Capture the cell that displays the provided text and extract its [x, y] central coordinate. 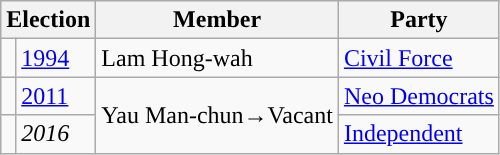
Member [218, 20]
Neo Democrats [418, 96]
Civil Force [418, 58]
Party [418, 20]
Yau Man-chun→Vacant [218, 115]
Lam Hong-wah [218, 58]
2011 [56, 96]
1994 [56, 58]
Election [48, 20]
Independent [418, 134]
2016 [56, 134]
